Extract the [x, y] coordinate from the center of the cell holding the provided text.  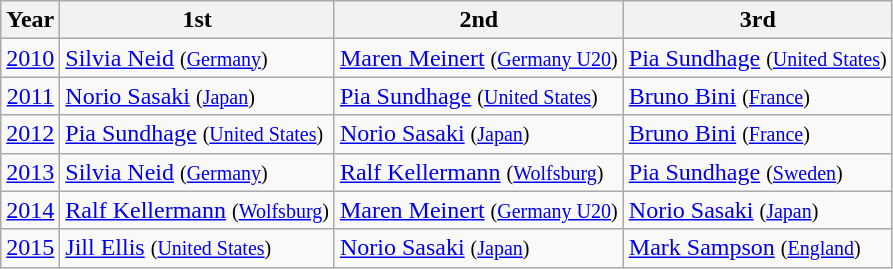
Mark Sampson (England) [758, 248]
Pia Sundhage (Sweden) [758, 172]
3rd [758, 20]
2nd [478, 20]
1st [198, 20]
2012 [30, 134]
Year [30, 20]
2011 [30, 96]
2013 [30, 172]
2014 [30, 210]
2010 [30, 58]
2015 [30, 248]
Jill Ellis (United States) [198, 248]
